Provide the [x, y] coordinate of the cell's center where the given text is located.  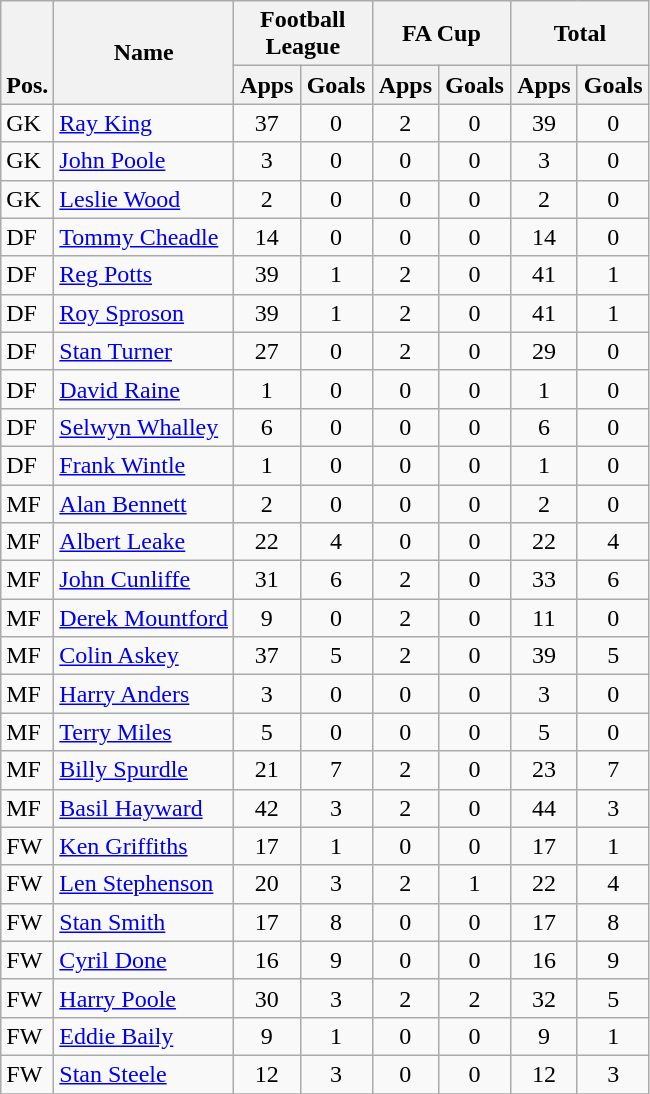
Len Stephenson [144, 884]
Colin Askey [144, 656]
John Cunliffe [144, 580]
Selwyn Whalley [144, 427]
21 [268, 770]
Ken Griffiths [144, 846]
27 [268, 351]
FA Cup [442, 34]
Total [580, 34]
Football League [304, 34]
Stan Smith [144, 922]
Eddie Baily [144, 1036]
Name [144, 52]
Terry Miles [144, 732]
John Poole [144, 161]
Alan Bennett [144, 503]
Harry Anders [144, 694]
44 [544, 808]
Leslie Wood [144, 199]
Roy Sproson [144, 313]
33 [544, 580]
Basil Hayward [144, 808]
Stan Turner [144, 351]
Ray King [144, 123]
42 [268, 808]
Albert Leake [144, 542]
20 [268, 884]
David Raine [144, 389]
Billy Spurdle [144, 770]
30 [268, 998]
Pos. [28, 52]
32 [544, 998]
Cyril Done [144, 960]
11 [544, 618]
23 [544, 770]
Tommy Cheadle [144, 237]
Stan Steele [144, 1074]
Reg Potts [144, 275]
29 [544, 351]
31 [268, 580]
Harry Poole [144, 998]
Derek Mountford [144, 618]
Frank Wintle [144, 465]
